Return [x, y] of the center of cell containing provided text 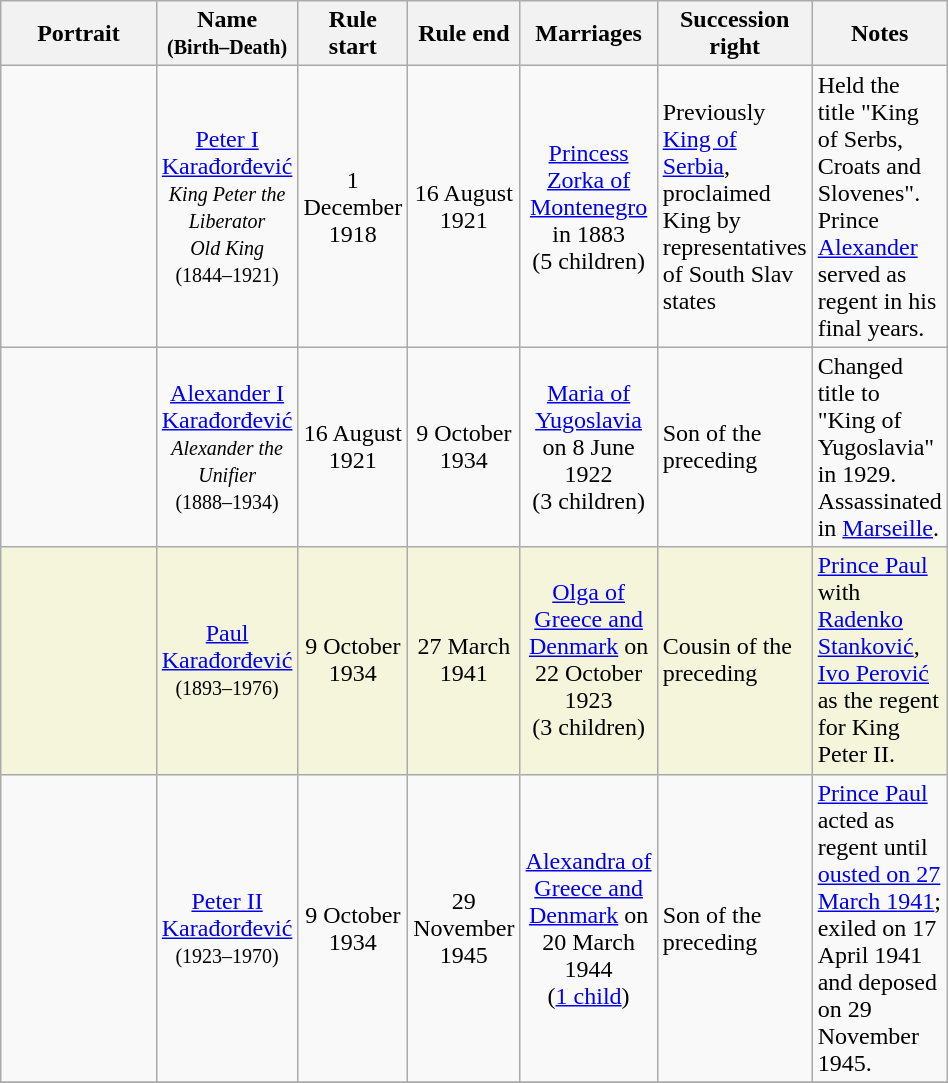
Paul Karađorđević(1893–1976) [227, 660]
Alexander I KarađorđevićAlexander the Unifier (1888–1934) [227, 447]
Name(Birth–Death) [227, 34]
Olga of Greece and Denmark on 22 October 1923(3 children) [588, 660]
Notes [880, 34]
Rule start [353, 34]
Prince Paul with Radenko Stanković, Ivo Perović as the regent for King Peter II. [880, 660]
Rule end [464, 34]
Changed title to "King of Yugoslavia" in 1929.Assassinated in Marseille. [880, 447]
Succession right [734, 34]
Marriages [588, 34]
Portrait [78, 34]
Cousin of the preceding [734, 660]
Prince Paul acted as regent until ousted on 27 March 1941; exiled on 17 April 1941 and deposed on 29 November 1945. [880, 928]
Alexandra of Greece and Denmark on 20 March 1944(1 child) [588, 928]
Princess Zorka of Montenegro in 1883(5 children) [588, 206]
Maria of Yugoslavia on 8 June 1922(3 children) [588, 447]
Held the title "King of Serbs, Croats and Slovenes". Prince Alexander served as regent in his final years. [880, 206]
29 November 1945 [464, 928]
1 December 1918 [353, 206]
Peter I KarađorđevićKing Peter the LiberatorOld King (1844–1921) [227, 206]
27 March 1941 [464, 660]
Previously King of Serbia,proclaimed King by representatives of South Slav states [734, 206]
Peter II Karađorđević(1923–1970) [227, 928]
